Find where the given text appears and provide that cell's center as [x, y] coordinate. 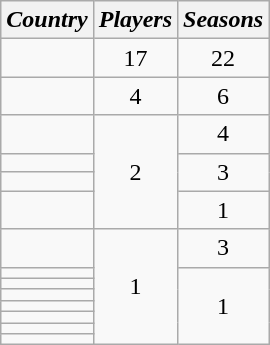
2 [135, 172]
6 [224, 96]
Country [47, 20]
22 [224, 58]
Seasons [224, 20]
17 [135, 58]
Players [135, 20]
